Detect which cell encompasses the target text, then output its (X, Y) center coordinate. 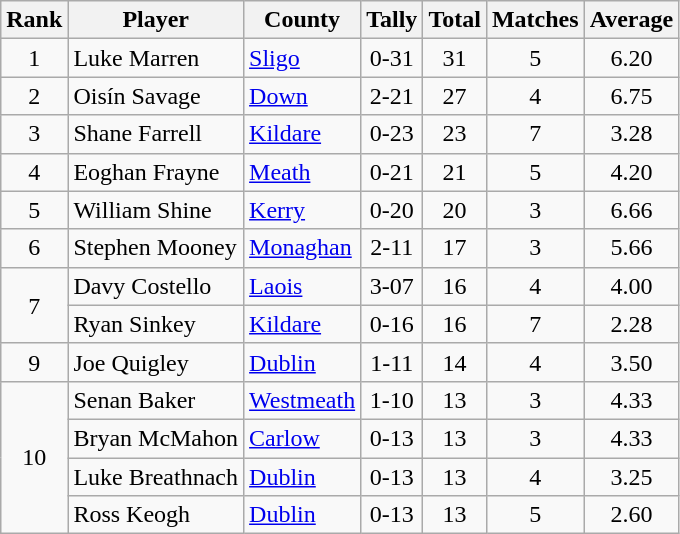
Rank (34, 20)
2-21 (392, 96)
Monaghan (302, 248)
Ryan Sinkey (156, 324)
County (302, 20)
Westmeath (302, 400)
4.20 (632, 172)
Sligo (302, 58)
Kerry (302, 210)
0-31 (392, 58)
Shane Farrell (156, 134)
Stephen Mooney (156, 248)
2.28 (632, 324)
Meath (302, 172)
Laois (302, 286)
2.60 (632, 515)
3.50 (632, 362)
Matches (535, 20)
3.28 (632, 134)
6 (34, 248)
2 (34, 96)
5.66 (632, 248)
William Shine (156, 210)
Eoghan Frayne (156, 172)
2-11 (392, 248)
6.20 (632, 58)
Luke Marren (156, 58)
0-21 (392, 172)
Tally (392, 20)
Bryan McMahon (156, 438)
Carlow (302, 438)
4.00 (632, 286)
Ross Keogh (156, 515)
20 (455, 210)
21 (455, 172)
Senan Baker (156, 400)
Player (156, 20)
9 (34, 362)
Davy Costello (156, 286)
0-20 (392, 210)
1 (34, 58)
1-10 (392, 400)
17 (455, 248)
1-11 (392, 362)
10 (34, 457)
14 (455, 362)
Total (455, 20)
3.25 (632, 477)
3-07 (392, 286)
Luke Breathnach (156, 477)
Down (302, 96)
23 (455, 134)
0-23 (392, 134)
6.66 (632, 210)
31 (455, 58)
Joe Quigley (156, 362)
Average (632, 20)
0-16 (392, 324)
Oisín Savage (156, 96)
27 (455, 96)
6.75 (632, 96)
